Determine the [x, y] coordinate at the center of the cell enclosing the given text.  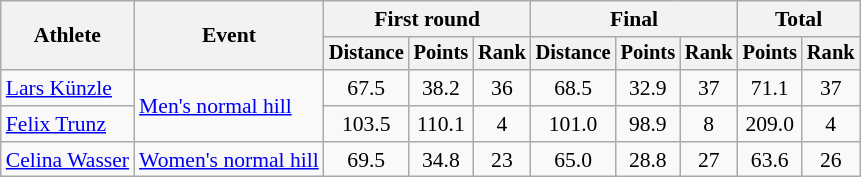
71.1 [770, 88]
209.0 [770, 124]
Athlete [68, 36]
32.9 [648, 88]
Total [799, 19]
Final [634, 19]
98.9 [648, 124]
Men's normal hill [229, 106]
68.5 [574, 88]
Felix Trunz [68, 124]
36 [502, 88]
Event [229, 36]
First round [428, 19]
103.5 [366, 124]
8 [709, 124]
38.2 [441, 88]
67.5 [366, 88]
101.0 [574, 124]
110.1 [441, 124]
Lars Künzle [68, 88]
